Locate the cell with the specified text and output its (X, Y) center coordinate. 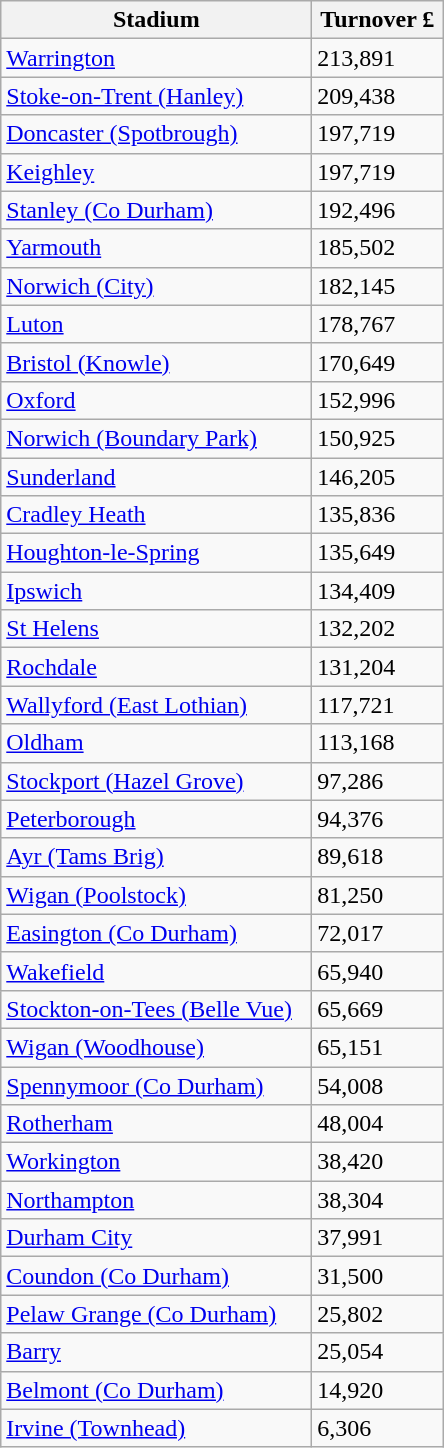
209,438 (378, 96)
St Helens (156, 629)
Wakefield (156, 971)
Warrington (156, 58)
135,836 (378, 515)
72,017 (378, 933)
14,920 (378, 1390)
Stockton-on-Tees (Belle Vue) (156, 1009)
Luton (156, 324)
Keighley (156, 172)
185,502 (378, 248)
38,420 (378, 1162)
Ayr (Tams Brig) (156, 857)
Sunderland (156, 477)
134,409 (378, 591)
Oxford (156, 400)
Pelaw Grange (Co Durham) (156, 1314)
152,996 (378, 400)
65,669 (378, 1009)
Norwich (Boundary Park) (156, 438)
6,306 (378, 1428)
Wigan (Poolstock) (156, 895)
132,202 (378, 629)
54,008 (378, 1085)
178,767 (378, 324)
48,004 (378, 1124)
Yarmouth (156, 248)
Rochdale (156, 667)
Rotherham (156, 1124)
Barry (156, 1352)
150,925 (378, 438)
65,940 (378, 971)
Wigan (Woodhouse) (156, 1047)
Stadium (156, 20)
Stockport (Hazel Grove) (156, 781)
192,496 (378, 210)
Norwich (City) (156, 286)
89,618 (378, 857)
94,376 (378, 819)
81,250 (378, 895)
Turnover £ (378, 20)
37,991 (378, 1238)
Belmont (Co Durham) (156, 1390)
Wallyford (East Lothian) (156, 705)
Irvine (Townhead) (156, 1428)
Workington (156, 1162)
Easington (Co Durham) (156, 933)
113,168 (378, 743)
Peterborough (156, 819)
Coundon (Co Durham) (156, 1276)
213,891 (378, 58)
Houghton-le-Spring (156, 553)
182,145 (378, 286)
131,204 (378, 667)
Spennymoor (Co Durham) (156, 1085)
38,304 (378, 1200)
170,649 (378, 362)
Ipswich (156, 591)
135,649 (378, 553)
Durham City (156, 1238)
146,205 (378, 477)
Cradley Heath (156, 515)
65,151 (378, 1047)
25,802 (378, 1314)
Oldham (156, 743)
Doncaster (Spotbrough) (156, 134)
117,721 (378, 705)
97,286 (378, 781)
Stoke-on-Trent (Hanley) (156, 96)
31,500 (378, 1276)
Northampton (156, 1200)
25,054 (378, 1352)
Bristol (Knowle) (156, 362)
Stanley (Co Durham) (156, 210)
